Scan for the cell matching the given text and deliver its (x, y) coordinate at center. 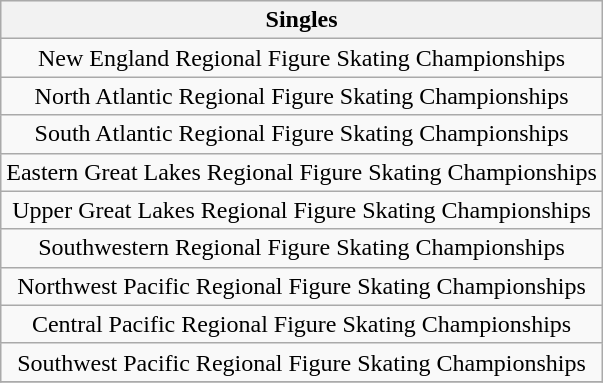
Northwest Pacific Regional Figure Skating Championships (302, 286)
North Atlantic Regional Figure Skating Championships (302, 96)
Central Pacific Regional Figure Skating Championships (302, 324)
Southwestern Regional Figure Skating Championships (302, 248)
Eastern Great Lakes Regional Figure Skating Championships (302, 172)
Southwest Pacific Regional Figure Skating Championships (302, 362)
South Atlantic Regional Figure Skating Championships (302, 134)
Singles (302, 20)
Upper Great Lakes Regional Figure Skating Championships (302, 210)
New England Regional Figure Skating Championships (302, 58)
